Output the (X, Y) coordinate of the center of the cell containing the given text.  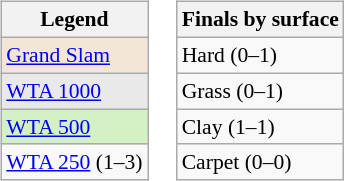
WTA 1000 (74, 91)
Hard (0–1) (260, 55)
Legend (74, 20)
WTA 500 (74, 127)
Grass (0–1) (260, 91)
Carpet (0–0) (260, 162)
Clay (1–1) (260, 127)
Grand Slam (74, 55)
WTA 250 (1–3) (74, 162)
Finals by surface (260, 20)
